Output the [x, y] coordinate of the center of the cell containing the given text.  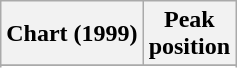
Chart (1999) [72, 34]
Peakposition [189, 34]
